Output the [X, Y] coordinate of the center of the cell containing the given text.  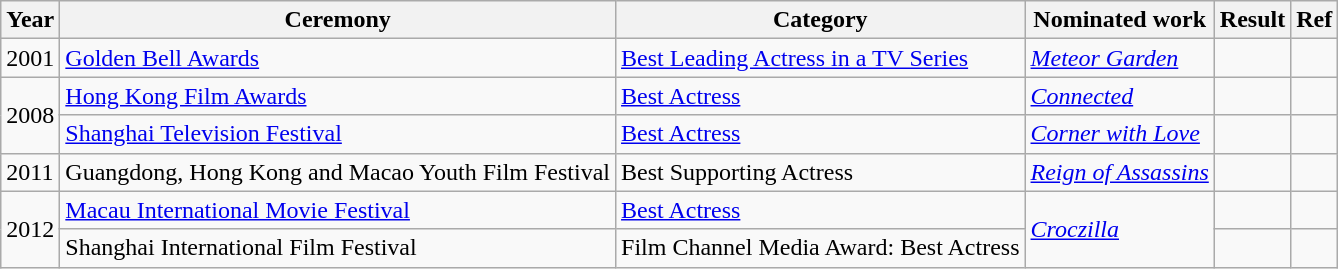
Hong Kong Film Awards [338, 96]
Corner with Love [1120, 134]
2012 [30, 229]
Nominated work [1120, 20]
Reign of Assassins [1120, 172]
Ref [1314, 20]
Connected [1120, 96]
2011 [30, 172]
Ceremony [338, 20]
Shanghai International Film Festival [338, 248]
Best Leading Actress in a TV Series [820, 58]
Shanghai Television Festival [338, 134]
Macau International Movie Festival [338, 210]
2001 [30, 58]
Golden Bell Awards [338, 58]
Best Supporting Actress [820, 172]
Film Channel Media Award: Best Actress [820, 248]
Guangdong, Hong Kong and Macao Youth Film Festival [338, 172]
Croczilla [1120, 229]
Category [820, 20]
Result [1252, 20]
Year [30, 20]
2008 [30, 115]
Meteor Garden [1120, 58]
